Scan for the cell matching the given text and deliver its (X, Y) coordinate at center. 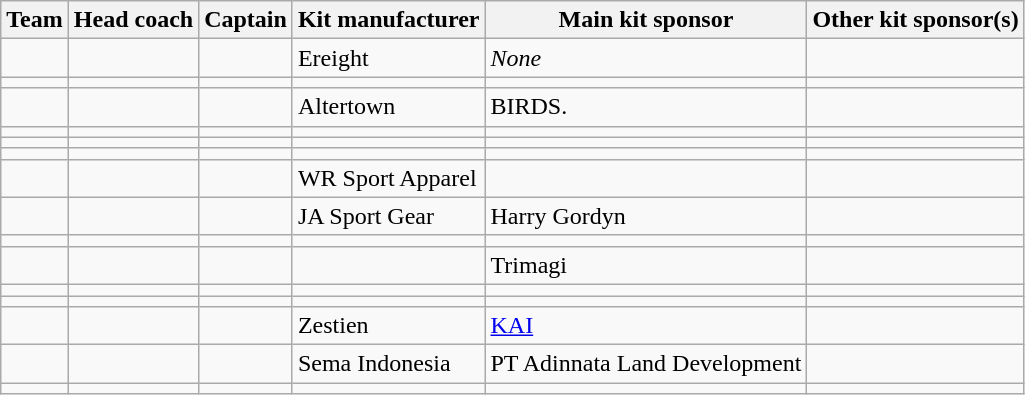
Altertown (388, 107)
None (646, 58)
Zestien (388, 326)
KAI (646, 326)
Kit manufacturer (388, 20)
Ereight (388, 58)
Team (35, 20)
Harry Gordyn (646, 216)
Head coach (133, 20)
PT Adinnata Land Development (646, 364)
Main kit sponsor (646, 20)
Trimagi (646, 265)
Captain (246, 20)
WR Sport Apparel (388, 178)
Other kit sponsor(s) (916, 20)
Sema Indonesia (388, 364)
BIRDS. (646, 107)
JA Sport Gear (388, 216)
